Detect which cell encompasses the target text, then output its (x, y) center coordinate. 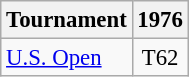
T62 (160, 58)
U.S. Open (66, 58)
1976 (160, 20)
Tournament (66, 20)
